Provide the [X, Y] coordinate of the cell's center where the given text is located.  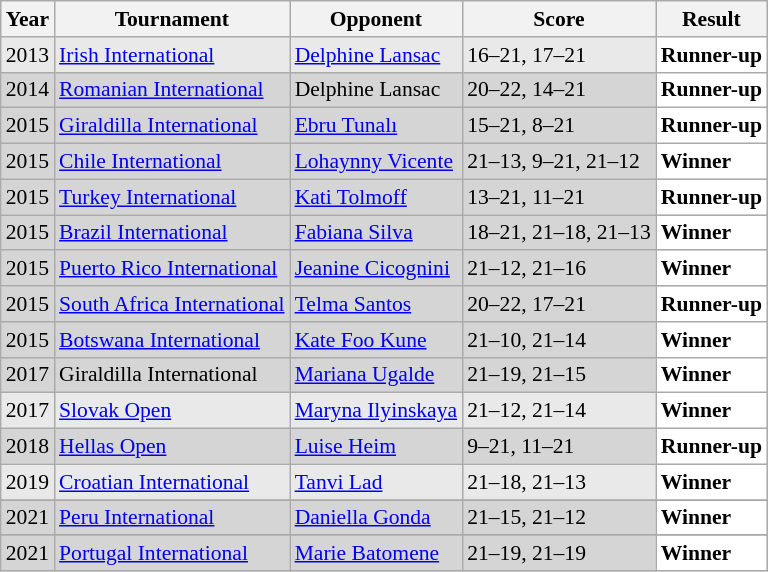
Daniella Gonda [376, 518]
2018 [28, 447]
20–22, 14–21 [559, 90]
Fabiana Silva [376, 233]
Portugal International [172, 554]
Turkey International [172, 197]
2013 [28, 55]
9–21, 11–21 [559, 447]
Opponent [376, 19]
Kate Foo Kune [376, 340]
Jeanine Cicognini [376, 269]
Romanian International [172, 90]
Telma Santos [376, 304]
21–13, 9–21, 21–12 [559, 162]
Ebru Tunalı [376, 126]
Irish International [172, 55]
South Africa International [172, 304]
Marie Batomene [376, 554]
Chile International [172, 162]
21–19, 21–15 [559, 375]
Kati Tolmoff [376, 197]
Tanvi Lad [376, 482]
Slovak Open [172, 411]
21–12, 21–16 [559, 269]
Score [559, 19]
Mariana Ugalde [376, 375]
16–21, 17–21 [559, 55]
Hellas Open [172, 447]
Puerto Rico International [172, 269]
Lohaynny Vicente [376, 162]
20–22, 17–21 [559, 304]
Brazil International [172, 233]
21–10, 21–14 [559, 340]
15–21, 8–21 [559, 126]
13–21, 11–21 [559, 197]
21–12, 21–14 [559, 411]
Croatian International [172, 482]
21–15, 21–12 [559, 518]
Result [712, 19]
Maryna Ilyinskaya [376, 411]
2019 [28, 482]
Botswana International [172, 340]
21–19, 21–19 [559, 554]
21–18, 21–13 [559, 482]
18–21, 21–18, 21–13 [559, 233]
2014 [28, 90]
Tournament [172, 19]
Year [28, 19]
Luise Heim [376, 447]
Peru International [172, 518]
